Determine the [x, y] coordinate at the center of the cell enclosing the given text.  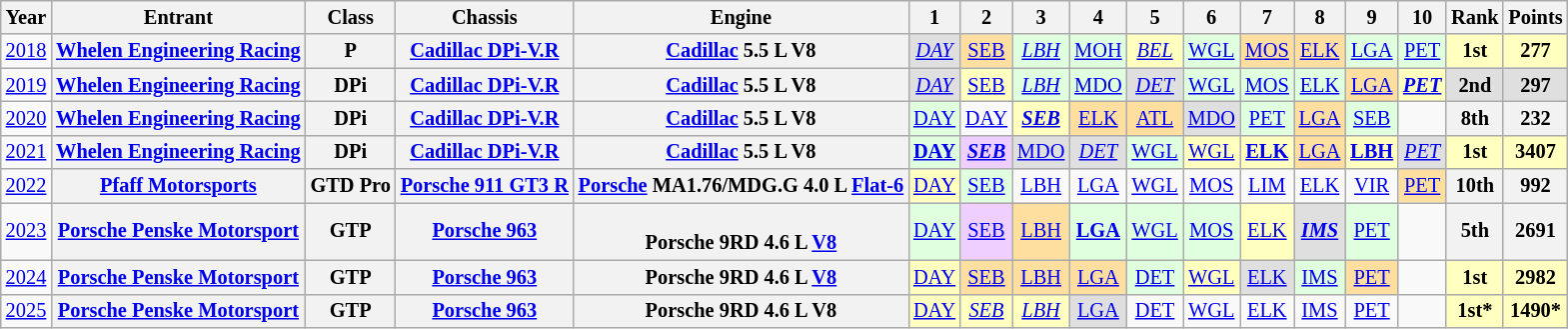
Class [351, 17]
232 [1535, 118]
1 [934, 17]
2nd [1475, 85]
9 [1371, 17]
5th [1475, 231]
GTD Pro [351, 186]
Porsche MA1.76/MDG.G 4.0 L Flat-6 [742, 186]
Points [1535, 17]
VIR [1371, 186]
LIM [1267, 186]
8th [1475, 118]
2023 [26, 231]
7 [1267, 17]
2020 [26, 118]
992 [1535, 186]
2019 [26, 85]
Pfaff Motorsports [178, 186]
10th [1475, 186]
BEL [1154, 51]
8 [1320, 17]
ATL [1154, 118]
2018 [26, 51]
Porsche 911 GT3 R [485, 186]
2 [986, 17]
Entrant [178, 17]
2025 [26, 311]
4 [1097, 17]
5 [1154, 17]
297 [1535, 85]
277 [1535, 51]
2022 [26, 186]
2691 [1535, 231]
MOH [1097, 51]
3 [1041, 17]
Year [26, 17]
Rank [1475, 17]
3407 [1535, 152]
Chassis [485, 17]
2021 [26, 152]
P [351, 51]
2982 [1535, 277]
6 [1211, 17]
Engine [742, 17]
2024 [26, 277]
1490* [1535, 311]
10 [1422, 17]
1st* [1475, 311]
